Return [x, y] of the center of cell containing provided text 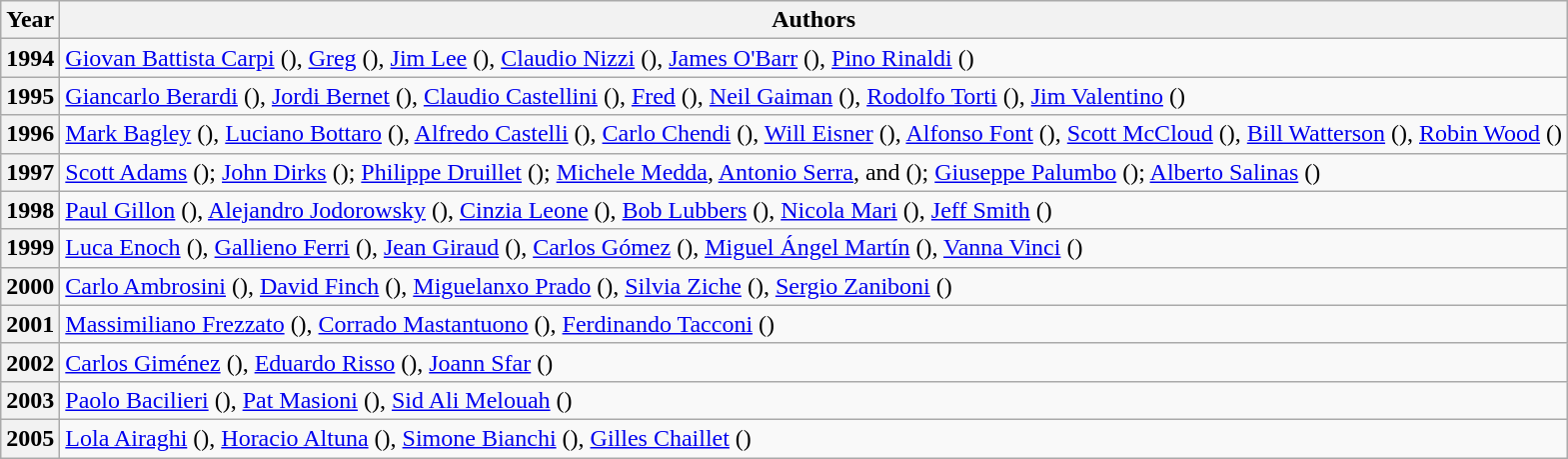
1997 [30, 172]
Giovan Battista Carpi (), Greg (), Jim Lee (), Claudio Nizzi (), James O'Barr (), Pino Rinaldi () [813, 58]
Carlo Ambrosini (), David Finch (), Miguelanxo Prado (), Silvia Ziche (), Sergio Zaniboni () [813, 286]
1999 [30, 248]
1996 [30, 134]
Authors [813, 20]
1995 [30, 96]
Scott Adams (); John Dirks (); Philippe Druillet (); Michele Medda, Antonio Serra, and (); Giuseppe Palumbo (); Alberto Salinas () [813, 172]
Paul Gillon (), Alejandro Jodorowsky (), Cinzia Leone (), Bob Lubbers (), Nicola Mari (), Jeff Smith () [813, 210]
Year [30, 20]
2003 [30, 400]
2001 [30, 324]
1994 [30, 58]
2002 [30, 362]
Giancarlo Berardi (), Jordi Bernet (), Claudio Castellini (), Fred (), Neil Gaiman (), Rodolfo Torti (), Jim Valentino () [813, 96]
1998 [30, 210]
2005 [30, 438]
Lola Airaghi (), Horacio Altuna (), Simone Bianchi (), Gilles Chaillet () [813, 438]
Massimiliano Frezzato (), Corrado Mastantuono (), Ferdinando Tacconi () [813, 324]
Carlos Giménez (), Eduardo Risso (), Joann Sfar () [813, 362]
2000 [30, 286]
Luca Enoch (), Gallieno Ferri (), Jean Giraud (), Carlos Gómez (), Miguel Ángel Martín (), Vanna Vinci () [813, 248]
Paolo Bacilieri (), Pat Masioni (), Sid Ali Melouah () [813, 400]
